Return [x, y] of the center of cell containing provided text 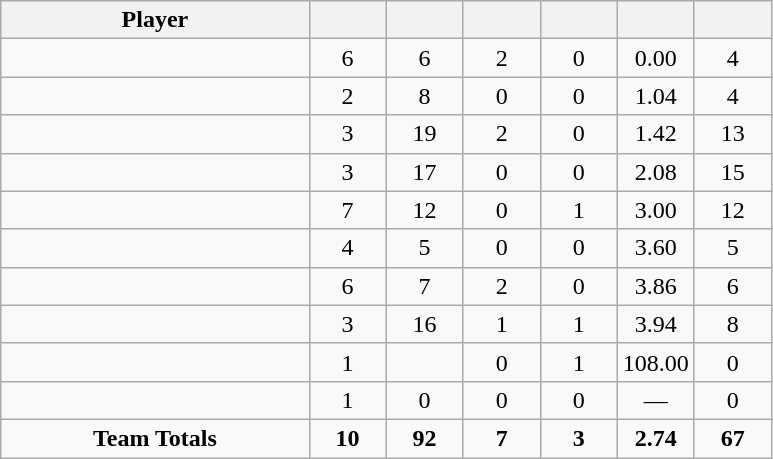
16 [424, 324]
10 [348, 438]
Player [155, 20]
1.42 [656, 134]
— [656, 400]
3.00 [656, 210]
3.60 [656, 248]
Team Totals [155, 438]
13 [732, 134]
1.04 [656, 96]
3.94 [656, 324]
19 [424, 134]
67 [732, 438]
92 [424, 438]
15 [732, 172]
108.00 [656, 362]
0.00 [656, 58]
2.74 [656, 438]
17 [424, 172]
3.86 [656, 286]
2.08 [656, 172]
